Find where the given text appears and provide that cell's center as [x, y] coordinate. 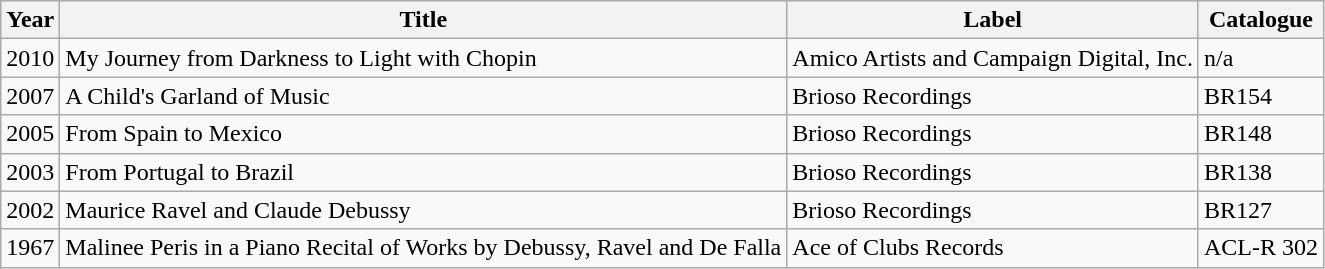
BR148 [1260, 134]
From Spain to Mexico [424, 134]
A Child's Garland of Music [424, 96]
n/a [1260, 58]
Ace of Clubs Records [993, 248]
Title [424, 20]
Malinee Peris in a Piano Recital of Works by Debussy, Ravel and De Falla [424, 248]
2007 [30, 96]
2002 [30, 210]
Maurice Ravel and Claude Debussy [424, 210]
Catalogue [1260, 20]
Amico Artists and Campaign Digital, Inc. [993, 58]
BR138 [1260, 172]
Year [30, 20]
BR154 [1260, 96]
2005 [30, 134]
My Journey from Darkness to Light with Chopin [424, 58]
Label [993, 20]
2010 [30, 58]
1967 [30, 248]
From Portugal to Brazil [424, 172]
ACL-R 302 [1260, 248]
BR127 [1260, 210]
2003 [30, 172]
